Capture the cell that displays the provided text and extract its (x, y) central coordinate. 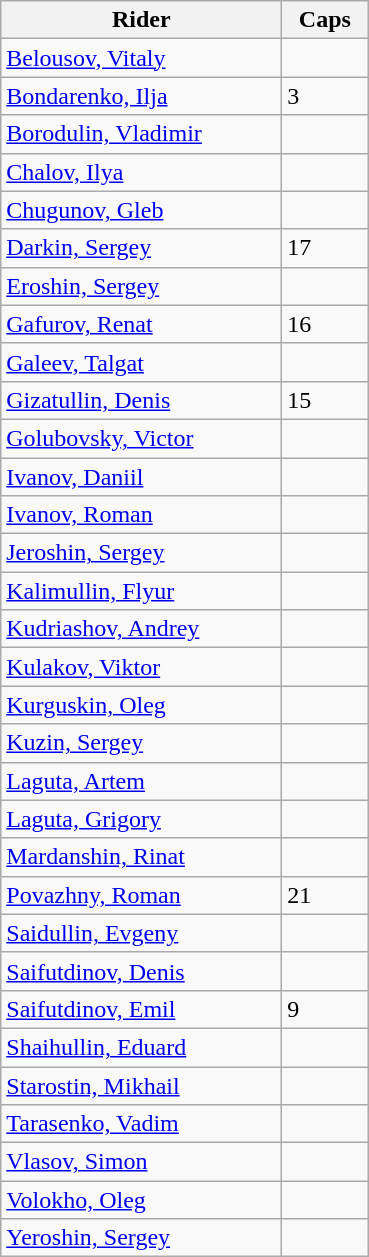
Kulakov, Viktor (142, 667)
Kurguskin, Oleg (142, 705)
Belousov, Vitaly (142, 58)
9 (325, 1009)
Chalov, Ilya (142, 172)
Kudriashov, Andrey (142, 629)
Eroshin, Sergey (142, 286)
Yeroshin, Sergey (142, 1238)
Saifutdinov, Denis (142, 971)
Vlasov, Simon (142, 1162)
Mardanshin, Rinat (142, 857)
Bondarenko, Ilja (142, 96)
Gizatullin, Denis (142, 400)
Golubovsky, Victor (142, 438)
Chugunov, Gleb (142, 210)
Shaihullin, Eduard (142, 1047)
Tarasenko, Vadim (142, 1124)
Borodulin, Vladimir (142, 134)
Povazhny, Roman (142, 895)
Starostin, Mikhail (142, 1085)
Caps (325, 20)
Volokho, Oleg (142, 1200)
Gafurov, Renat (142, 324)
Saidullin, Evgeny (142, 933)
Kuzin, Sergey (142, 743)
Galeev, Talgat (142, 362)
21 (325, 895)
16 (325, 324)
Laguta, Artem (142, 781)
Jeroshin, Sergey (142, 553)
Saifutdinov, Emil (142, 1009)
17 (325, 248)
Darkin, Sergey (142, 248)
Laguta, Grigory (142, 819)
15 (325, 400)
Rider (142, 20)
Ivanov, Daniil (142, 477)
Ivanov, Roman (142, 515)
3 (325, 96)
Kalimullin, Flyur (142, 591)
